Find where the given text appears and provide that cell's center as (x, y) coordinate. 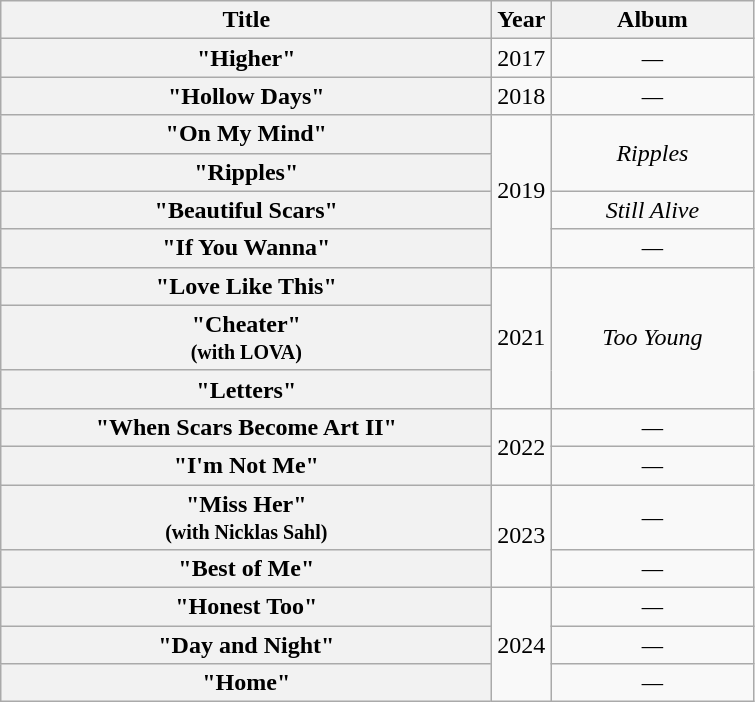
"Miss Her"(with Nicklas Sahl) (246, 516)
"Best of Me" (246, 569)
"When Scars Become Art II" (246, 427)
"Love Like This" (246, 286)
Year (522, 20)
2018 (522, 96)
"Day and Night" (246, 645)
2024 (522, 645)
Album (652, 20)
Ripples (652, 153)
2021 (522, 338)
2022 (522, 446)
Still Alive (652, 210)
Title (246, 20)
"If You Wanna" (246, 248)
"Hollow Days" (246, 96)
2017 (522, 58)
"Higher" (246, 58)
2019 (522, 191)
2023 (522, 536)
"I'm Not Me" (246, 465)
"Beautiful Scars" (246, 210)
"Letters" (246, 389)
"On My Mind" (246, 134)
Too Young (652, 338)
"Honest Too" (246, 607)
"Cheater"(with LOVA) (246, 338)
"Ripples" (246, 172)
"Home" (246, 683)
